Detect which cell encompasses the target text, then output its (X, Y) center coordinate. 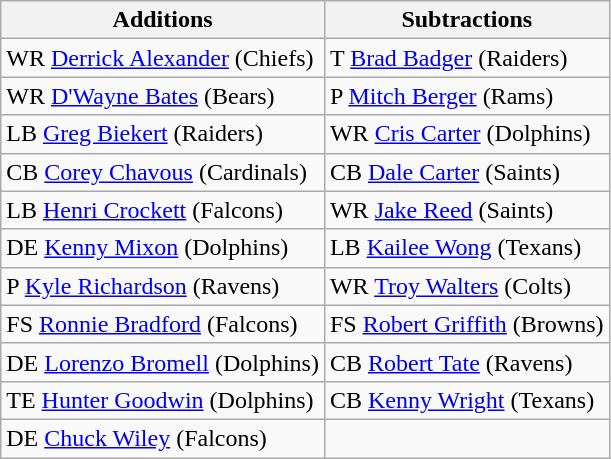
FS Ronnie Bradford (Falcons) (163, 324)
WR Troy Walters (Colts) (466, 286)
DE Kenny Mixon (Dolphins) (163, 248)
DE Lorenzo Bromell (Dolphins) (163, 362)
LB Henri Crockett (Falcons) (163, 210)
CB Corey Chavous (Cardinals) (163, 172)
WR D'Wayne Bates (Bears) (163, 96)
Additions (163, 20)
P Mitch Berger (Rams) (466, 96)
WR Derrick Alexander (Chiefs) (163, 58)
FS Robert Griffith (Browns) (466, 324)
CB Dale Carter (Saints) (466, 172)
DE Chuck Wiley (Falcons) (163, 438)
LB Kailee Wong (Texans) (466, 248)
WR Cris Carter (Dolphins) (466, 134)
Subtractions (466, 20)
CB Robert Tate (Ravens) (466, 362)
T Brad Badger (Raiders) (466, 58)
P Kyle Richardson (Ravens) (163, 286)
LB Greg Biekert (Raiders) (163, 134)
TE Hunter Goodwin (Dolphins) (163, 400)
WR Jake Reed (Saints) (466, 210)
CB Kenny Wright (Texans) (466, 400)
